For the text-containing cell, return its midpoint in (X, Y) coordinate format. 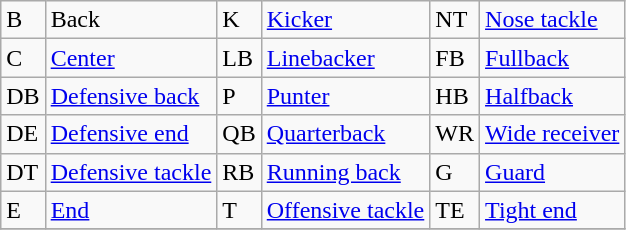
End (131, 210)
Quarterback (346, 134)
Punter (346, 96)
Wide receiver (552, 134)
T (239, 210)
Kicker (346, 20)
Fullback (552, 58)
Running back (346, 172)
G (455, 172)
Defensive back (131, 96)
Defensive end (131, 134)
Guard (552, 172)
DB (23, 96)
Offensive tackle (346, 210)
Defensive tackle (131, 172)
DT (23, 172)
Center (131, 58)
DE (23, 134)
WR (455, 134)
K (239, 20)
NT (455, 20)
FB (455, 58)
E (23, 210)
P (239, 96)
Nose tackle (552, 20)
HB (455, 96)
RB (239, 172)
Linebacker (346, 58)
QB (239, 134)
TE (455, 210)
C (23, 58)
Back (131, 20)
LB (239, 58)
B (23, 20)
Halfback (552, 96)
Tight end (552, 210)
